Return [x, y] of the center of cell containing provided text 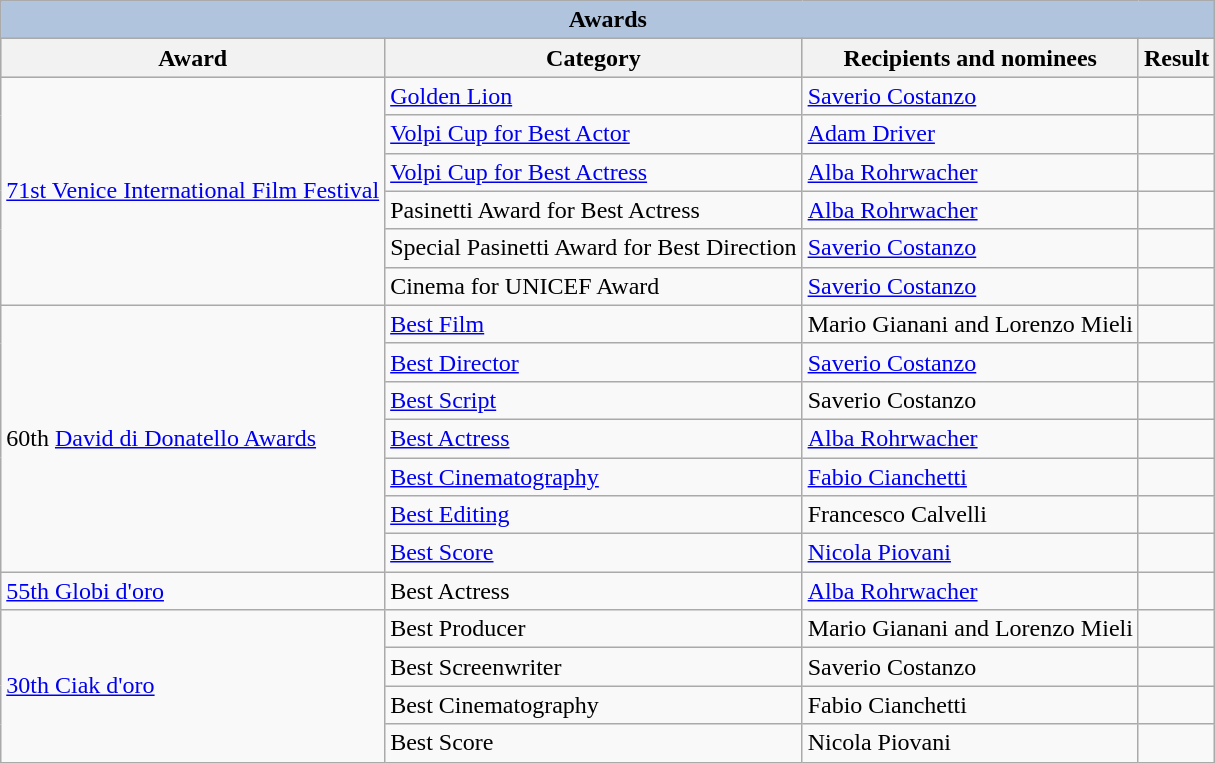
Awards [608, 20]
Golden Lion [594, 96]
Pasinetti Award for Best Actress [594, 210]
Best Director [594, 362]
55th Globi d'oro [193, 591]
Francesco Calvelli [970, 515]
30th Ciak d'oro [193, 686]
71st Venice International Film Festival [193, 191]
Volpi Cup for Best Actress [594, 172]
Best Film [594, 324]
Volpi Cup for Best Actor [594, 134]
Award [193, 58]
Result [1176, 58]
Best Editing [594, 515]
Special Pasinetti Award for Best Direction [594, 248]
60th David di Donatello Awards [193, 438]
Recipients and nominees [970, 58]
Adam Driver [970, 134]
Best Script [594, 400]
Best Screenwriter [594, 667]
Cinema for UNICEF Award [594, 286]
Best Producer [594, 629]
Category [594, 58]
